Capture the cell that displays the provided text and extract its (X, Y) central coordinate. 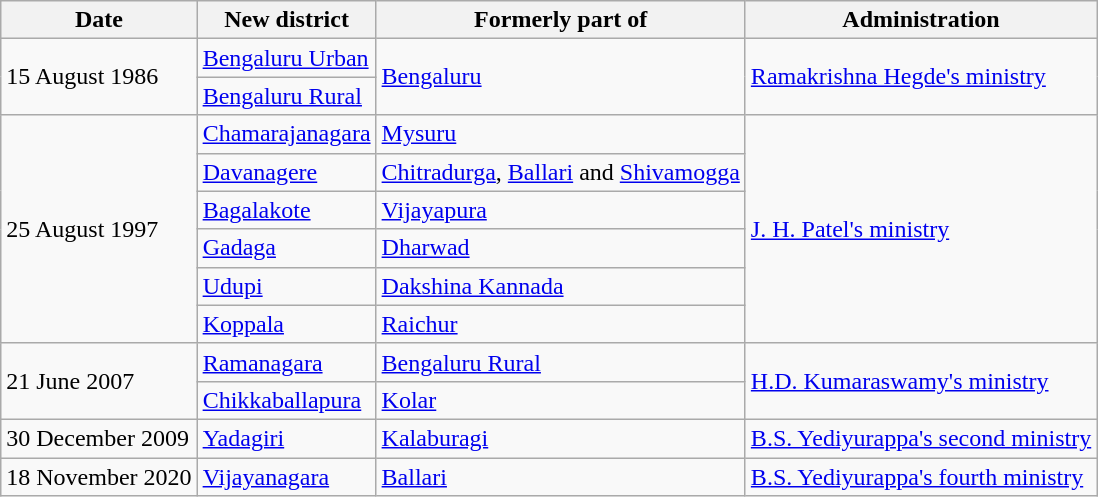
B.S. Yediyurappa's second ministry (920, 438)
18 November 2020 (99, 477)
H.D. Kumaraswamy's ministry (920, 381)
Gadaga (286, 248)
Ramakrishna Hegde's ministry (920, 77)
Dakshina Kannada (560, 286)
Udupi (286, 286)
J. H. Patel's ministry (920, 229)
Vijayapura (560, 210)
Dharwad (560, 248)
Yadagiri (286, 438)
15 August 1986 (99, 77)
25 August 1997 (99, 229)
Kalaburagi (560, 438)
B.S. Yediyurappa's fourth ministry (920, 477)
Chikkaballapura (286, 400)
Kolar (560, 400)
Administration (920, 20)
New district (286, 20)
Bengaluru Urban (286, 58)
Davanagere (286, 172)
Ballari (560, 477)
Mysuru (560, 134)
Ramanagara (286, 362)
Vijayanagara (286, 477)
Chamarajanagara (286, 134)
Formerly part of (560, 20)
Bengaluru (560, 77)
Bagalakote (286, 210)
Chitradurga, Ballari and Shivamogga (560, 172)
Koppala (286, 324)
Date (99, 20)
Raichur (560, 324)
30 December 2009 (99, 438)
21 June 2007 (99, 381)
